Locate the cell with the specified text and output its (x, y) center coordinate. 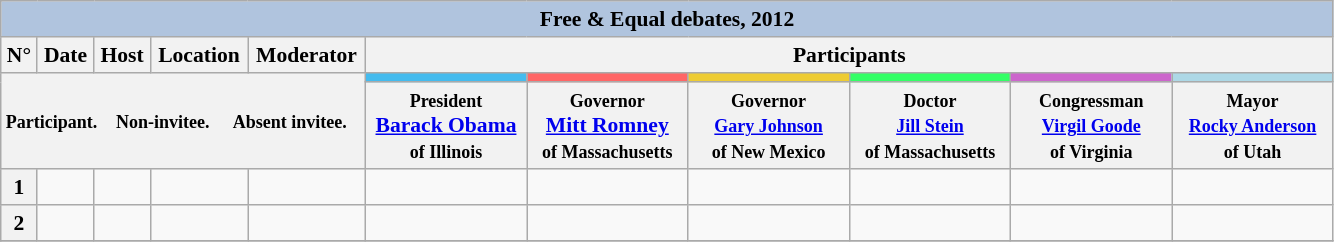
Location (198, 55)
Host (122, 55)
GovernorMitt Romneyof Massachusetts (608, 126)
Participant. Non-invitee. Absent invitee. (184, 120)
MayorRocky Andersonof Utah (1252, 126)
GovernorGary Johnsonof New Mexico (768, 126)
PresidentBarack Obamaof Illinois (446, 126)
DoctorJill Steinof Massachusetts (930, 126)
Free & Equal debates, 2012 (667, 19)
N° (19, 55)
Moderator (307, 55)
2 (19, 223)
Date (66, 55)
CongressmanVirgil Goodeof Virginia (1092, 126)
1 (19, 187)
Participants (849, 55)
